Find where the given text appears and provide that cell's center as (x, y) coordinate. 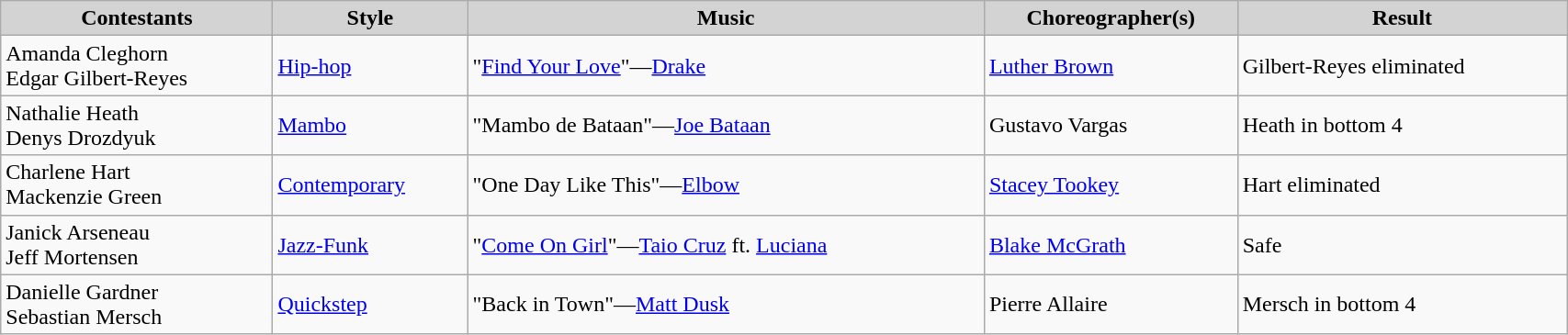
"Back in Town"—Matt Dusk (726, 305)
Luther Brown (1111, 66)
Style (370, 18)
Gustavo Vargas (1111, 125)
Pierre Allaire (1111, 305)
Choreographer(s) (1111, 18)
Janick ArseneauJeff Mortensen (137, 244)
Charlene HartMackenzie Green (137, 185)
"Find Your Love"—Drake (726, 66)
Contestants (137, 18)
Hart eliminated (1402, 185)
Amanda CleghornEdgar Gilbert-Reyes (137, 66)
Quickstep (370, 305)
Hip-hop (370, 66)
Mambo (370, 125)
Stacey Tookey (1111, 185)
Contemporary (370, 185)
Mersch in bottom 4 (1402, 305)
Gilbert-Reyes eliminated (1402, 66)
Result (1402, 18)
Danielle GardnerSebastian Mersch (137, 305)
Blake McGrath (1111, 244)
Jazz-Funk (370, 244)
Music (726, 18)
"Mambo de Bataan"—Joe Bataan (726, 125)
"Come On Girl"—Taio Cruz ft. Luciana (726, 244)
Safe (1402, 244)
"One Day Like This"—Elbow (726, 185)
Nathalie HeathDenys Drozdyuk (137, 125)
Heath in bottom 4 (1402, 125)
